Capture the cell that displays the provided text and extract its [X, Y] central coordinate. 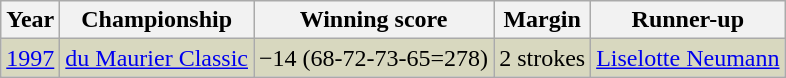
Winning score [374, 20]
−14 (68-72-73-65=278) [374, 58]
Runner-up [688, 20]
Year [30, 20]
2 strokes [542, 58]
Championship [157, 20]
1997 [30, 58]
Margin [542, 20]
Liselotte Neumann [688, 58]
du Maurier Classic [157, 58]
